Provide the (x, y) coordinate of the cell's center where the given text is located.  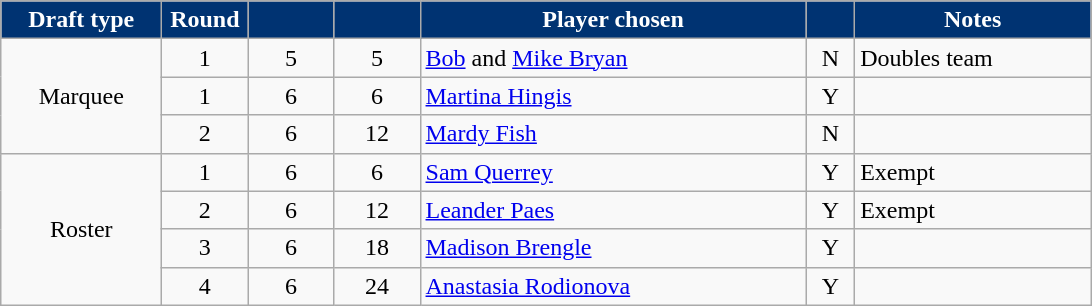
Madison Brengle (613, 248)
18 (377, 248)
Anastasia Rodionova (613, 286)
Notes (973, 20)
Marquee (82, 96)
4 (205, 286)
3 (205, 248)
Round (205, 20)
Player chosen (613, 20)
Sam Querrey (613, 172)
Martina Hingis (613, 96)
Doubles team (973, 58)
Draft type (82, 20)
Leander Paes (613, 210)
24 (377, 286)
Bob and Mike Bryan (613, 58)
Roster (82, 229)
Mardy Fish (613, 134)
